Scan for the cell matching the given text and deliver its (x, y) coordinate at center. 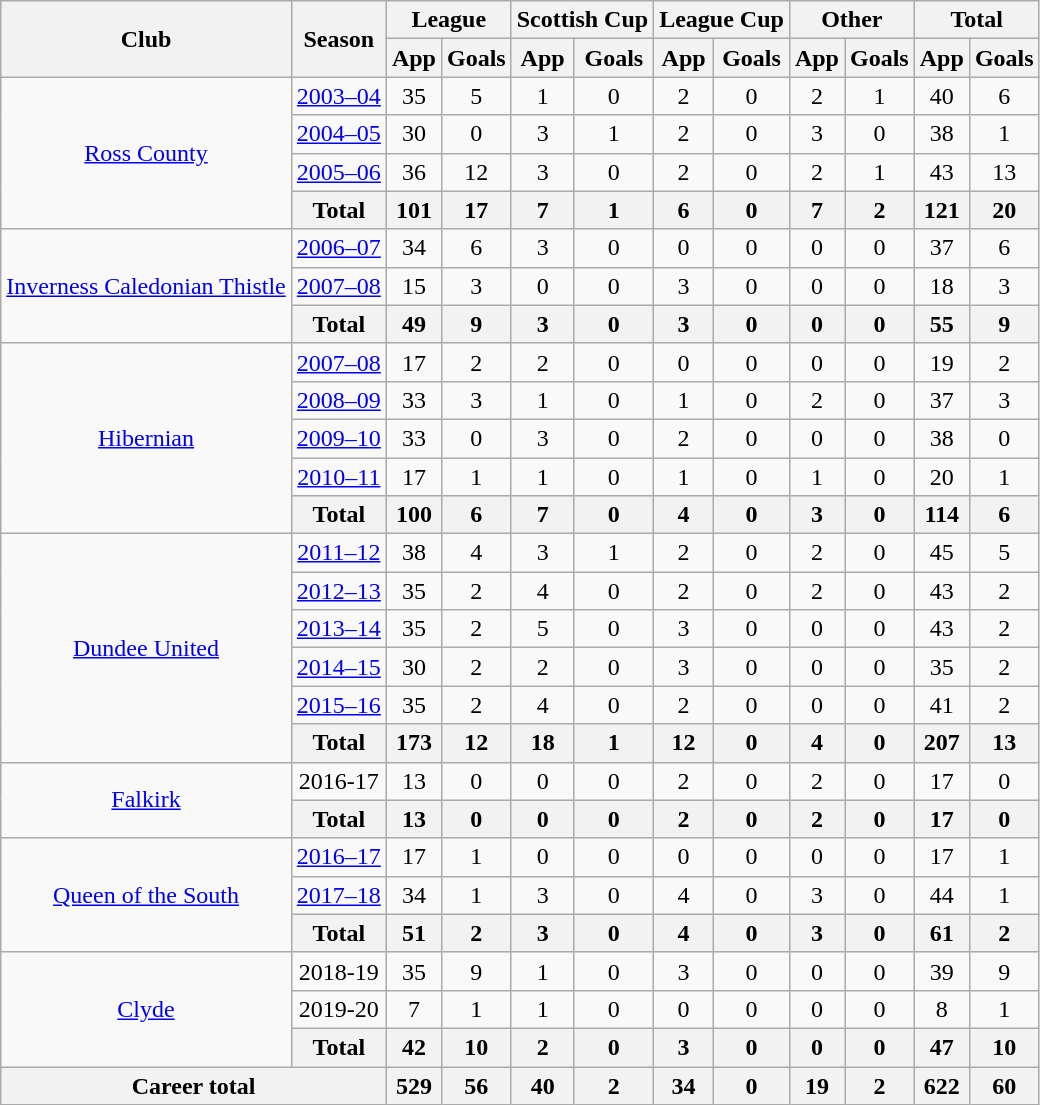
2014–15 (338, 667)
2005–06 (338, 172)
Ross County (146, 153)
Dundee United (146, 648)
121 (942, 210)
2011–12 (338, 553)
45 (942, 553)
2015–16 (338, 705)
60 (1004, 1085)
2019-20 (338, 1009)
49 (414, 324)
2004–05 (338, 134)
2010–11 (338, 477)
2017–18 (338, 895)
2003–04 (338, 96)
622 (942, 1085)
36 (414, 172)
41 (942, 705)
2016–17 (338, 857)
Other (852, 20)
56 (476, 1085)
8 (942, 1009)
2016-17 (338, 781)
2018-19 (338, 971)
51 (414, 933)
League Cup (722, 20)
2009–10 (338, 438)
2013–14 (338, 629)
114 (942, 515)
207 (942, 743)
Inverness Caledonian Thistle (146, 286)
Season (338, 39)
Club (146, 39)
47 (942, 1047)
42 (414, 1047)
44 (942, 895)
Career total (194, 1085)
61 (942, 933)
Hibernian (146, 438)
529 (414, 1085)
Scottish Cup (582, 20)
League (448, 20)
100 (414, 515)
Falkirk (146, 800)
101 (414, 210)
39 (942, 971)
Clyde (146, 1009)
173 (414, 743)
2008–09 (338, 400)
Queen of the South (146, 895)
15 (414, 286)
55 (942, 324)
2012–13 (338, 591)
2006–07 (338, 248)
